Search for the cell housing the specified text and yield its (X, Y) center coordinate. 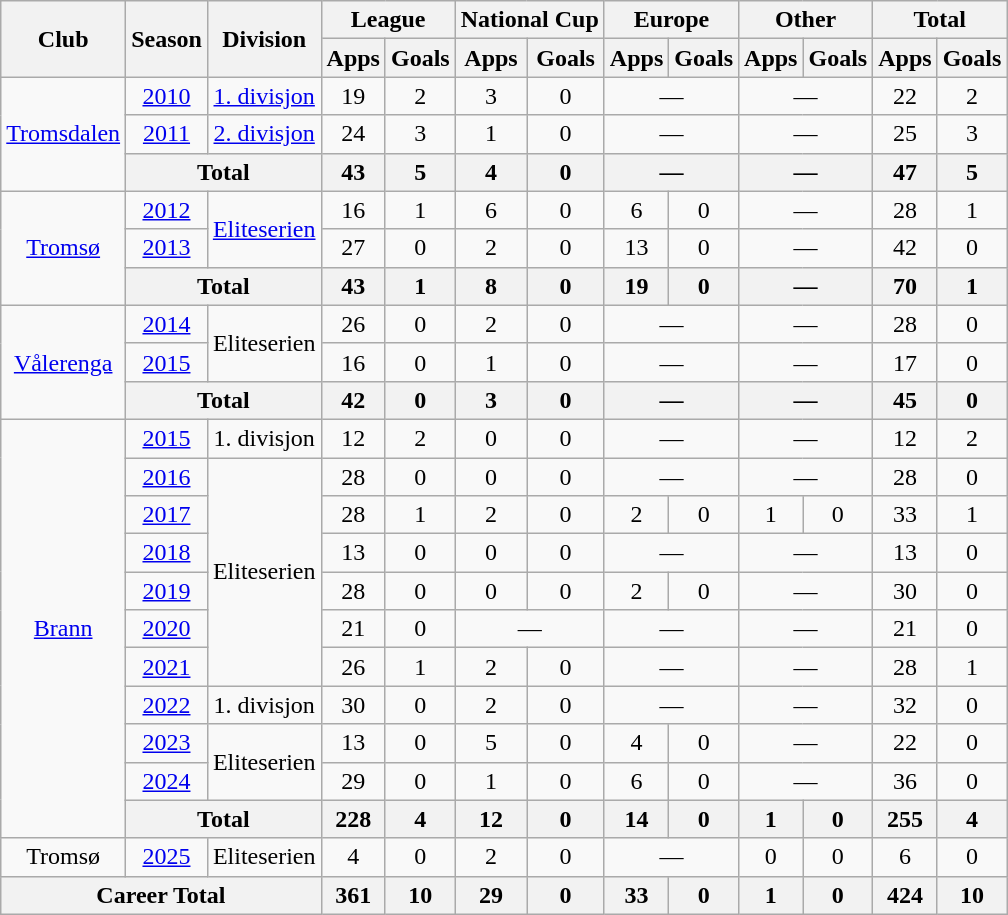
255 (905, 819)
Europe (671, 20)
Club (64, 39)
2013 (167, 248)
Other (806, 20)
2017 (167, 515)
2010 (167, 96)
24 (353, 134)
228 (353, 819)
70 (905, 286)
8 (491, 286)
2023 (167, 743)
27 (353, 248)
2025 (167, 857)
2014 (167, 324)
47 (905, 172)
League (388, 20)
Vålerenga (64, 362)
2019 (167, 591)
Career Total (161, 895)
2016 (167, 477)
36 (905, 781)
Brann (64, 628)
32 (905, 705)
2. divisjon (264, 134)
17 (905, 362)
2011 (167, 134)
National Cup (530, 20)
2024 (167, 781)
2021 (167, 667)
25 (905, 134)
361 (353, 895)
2022 (167, 705)
Division (264, 39)
Tromsdalen (64, 134)
14 (636, 819)
424 (905, 895)
2012 (167, 210)
2018 (167, 553)
Season (167, 39)
45 (905, 400)
2020 (167, 629)
